Determine the [x, y] coordinate at the center of the cell enclosing the given text.  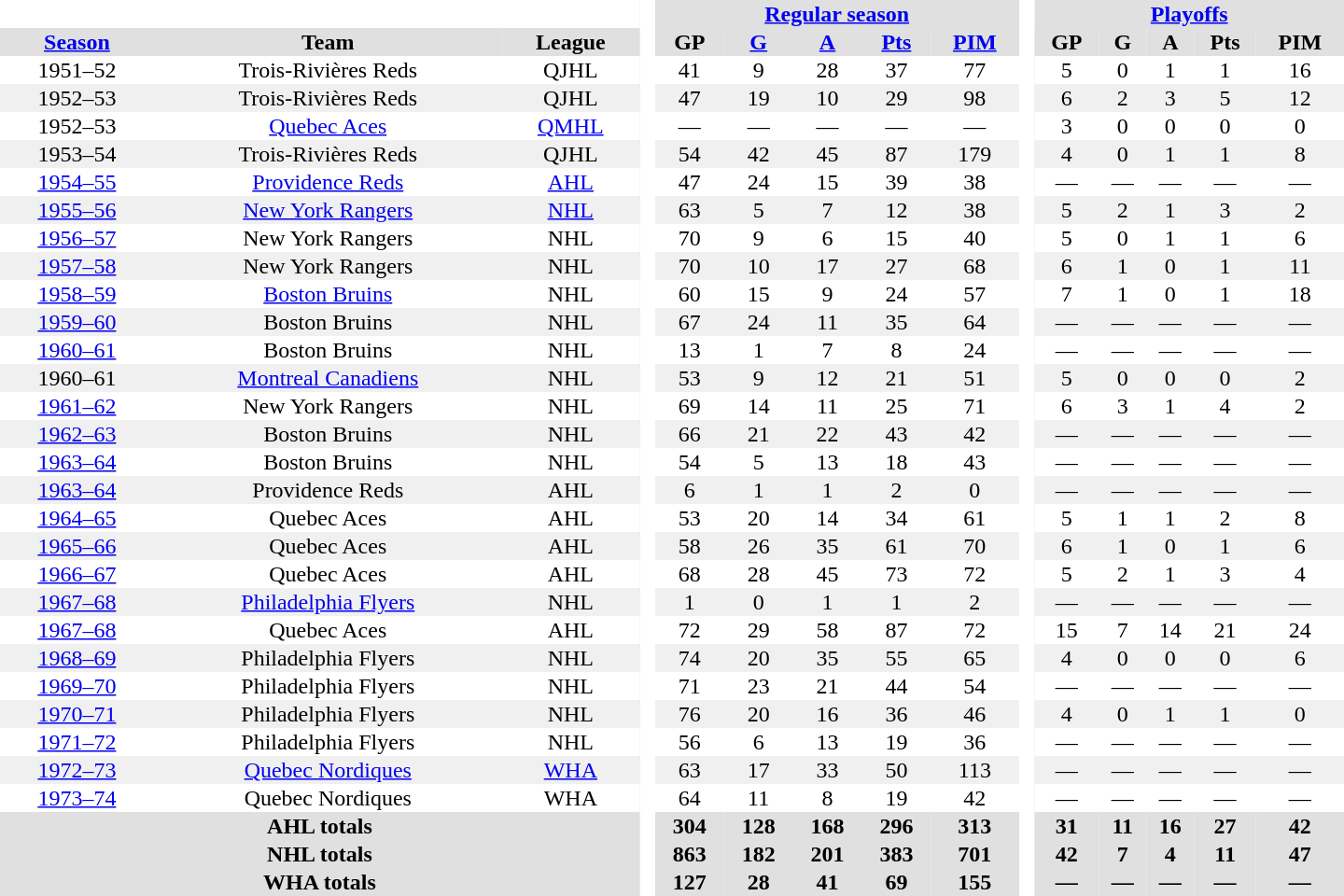
33 [828, 770]
1951–52 [77, 70]
QMHL [571, 126]
66 [690, 434]
67 [690, 322]
1965–66 [77, 546]
NHL totals [319, 854]
98 [974, 98]
50 [896, 770]
1958–59 [77, 294]
74 [690, 658]
201 [828, 854]
Montreal Canadiens [329, 378]
22 [828, 434]
304 [690, 826]
1972–73 [77, 770]
1964–65 [77, 518]
1956–57 [77, 238]
296 [896, 826]
55 [896, 658]
1966–67 [77, 574]
Playoffs [1189, 14]
23 [759, 686]
1962–63 [77, 434]
155 [974, 882]
Regular season [836, 14]
1971–72 [77, 742]
76 [690, 714]
77 [974, 70]
39 [896, 182]
31 [1066, 826]
182 [759, 854]
65 [974, 658]
AHL totals [319, 826]
40 [974, 238]
113 [974, 770]
60 [690, 294]
56 [690, 742]
1968–69 [77, 658]
34 [896, 518]
383 [896, 854]
44 [896, 686]
127 [690, 882]
1957–58 [77, 266]
168 [828, 826]
1959–60 [77, 322]
1970–71 [77, 714]
WHA totals [319, 882]
25 [896, 406]
1969–70 [77, 686]
179 [974, 154]
26 [759, 546]
1954–55 [77, 182]
37 [896, 70]
Season [77, 42]
57 [974, 294]
73 [896, 574]
League [571, 42]
701 [974, 854]
313 [974, 826]
128 [759, 826]
46 [974, 714]
51 [974, 378]
1961–62 [77, 406]
863 [690, 854]
Team [329, 42]
1953–54 [77, 154]
1973–74 [77, 798]
1955–56 [77, 210]
